Identify which cell holds the provided text, then report its [X, Y] central coordinate. 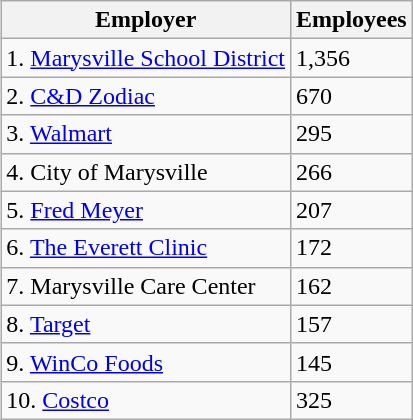
9. WinCo Foods [146, 362]
207 [352, 210]
10. Costco [146, 400]
295 [352, 134]
145 [352, 362]
6. The Everett Clinic [146, 248]
325 [352, 400]
Employees [352, 20]
8. Target [146, 324]
2. C&D Zodiac [146, 96]
172 [352, 248]
157 [352, 324]
3. Walmart [146, 134]
4. City of Marysville [146, 172]
670 [352, 96]
1,356 [352, 58]
266 [352, 172]
7. Marysville Care Center [146, 286]
5. Fred Meyer [146, 210]
1. Marysville School District [146, 58]
162 [352, 286]
Employer [146, 20]
